Scan for the cell matching the given text and deliver its (X, Y) coordinate at center. 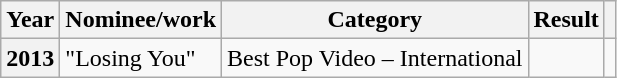
2013 (30, 58)
Best Pop Video – International (375, 58)
Nominee/work (141, 20)
"Losing You" (141, 58)
Result (566, 20)
Year (30, 20)
Category (375, 20)
